For the text-containing cell, return its midpoint in [x, y] coordinate format. 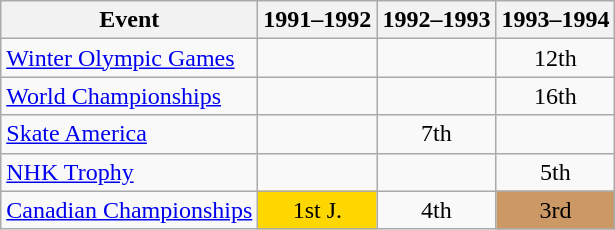
3rd [556, 210]
1st J. [318, 210]
5th [556, 172]
Skate America [130, 134]
4th [436, 210]
Event [130, 20]
Winter Olympic Games [130, 58]
1993–1994 [556, 20]
1991–1992 [318, 20]
World Championships [130, 96]
7th [436, 134]
16th [556, 96]
1992–1993 [436, 20]
12th [556, 58]
NHK Trophy [130, 172]
Canadian Championships [130, 210]
